From the cell containing the given text, extract its center point as (x, y) coordinate. 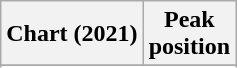
Peakposition (189, 34)
Chart (2021) (72, 34)
